Pinpoint the cell where the given text exists, returning its [X, Y] midpoint coordinate. 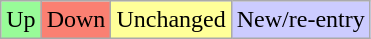
Up [21, 20]
New/re-entry [300, 20]
Down [76, 20]
Unchanged [171, 20]
